Output the (X, Y) coordinate of the center of the cell containing the given text.  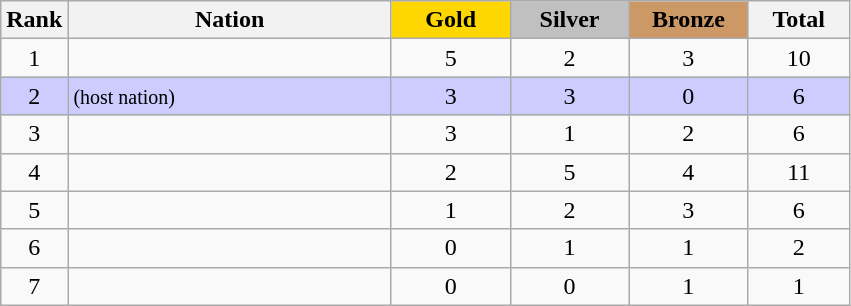
10 (799, 58)
Bronze (688, 20)
7 (34, 286)
Rank (34, 20)
Total (799, 20)
Nation (230, 20)
(host nation) (230, 96)
11 (799, 172)
Silver (570, 20)
Gold (450, 20)
